For the text-containing cell, return its midpoint in (x, y) coordinate format. 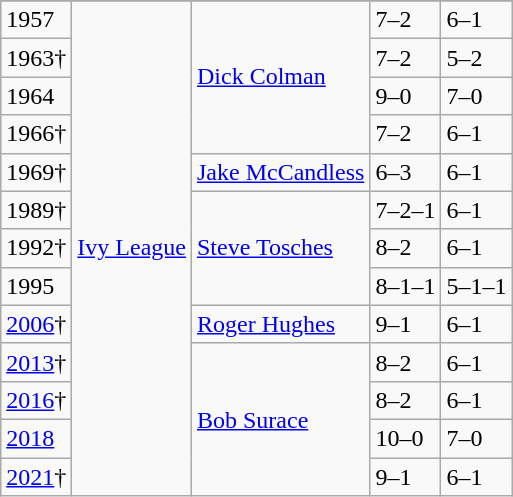
Bob Surace (280, 419)
1995 (36, 286)
1963† (36, 58)
2016† (36, 400)
1964 (36, 96)
10–0 (406, 438)
6–3 (406, 172)
1957 (36, 20)
8–1–1 (406, 286)
5–1–1 (476, 286)
2021† (36, 477)
2018 (36, 438)
5–2 (476, 58)
Roger Hughes (280, 324)
Jake McCandless (280, 172)
Steve Tosches (280, 248)
9–0 (406, 96)
1989† (36, 210)
Ivy League (132, 248)
1992† (36, 248)
2013† (36, 362)
1969† (36, 172)
1966† (36, 134)
7–2–1 (406, 210)
Dick Colman (280, 77)
2006† (36, 324)
